Output the (x, y) coordinate of the center of the cell containing the given text.  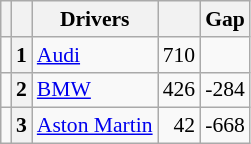
1 (22, 55)
Aston Martin (95, 126)
-668 (225, 126)
3 (22, 126)
2 (22, 90)
710 (180, 55)
42 (180, 126)
Audi (95, 55)
-284 (225, 90)
Gap (225, 19)
BMW (95, 90)
426 (180, 90)
Drivers (95, 19)
